Find where the given text appears and provide that cell's center as [x, y] coordinate. 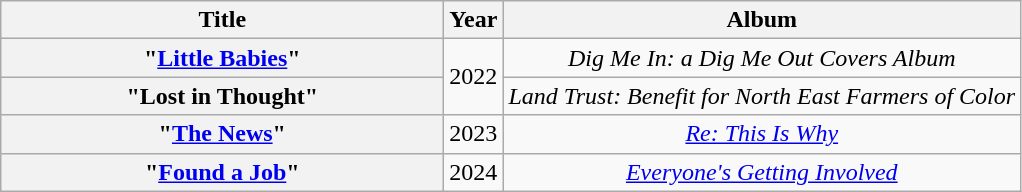
"The News" [222, 134]
Album [762, 20]
2023 [474, 134]
"Little Babies" [222, 58]
Re: This Is Why [762, 134]
Everyone's Getting Involved [762, 172]
"Found a Job" [222, 172]
2022 [474, 77]
Dig Me In: a Dig Me Out Covers Album [762, 58]
"Lost in Thought" [222, 96]
Land Trust: Benefit for North East Farmers of Color [762, 96]
Year [474, 20]
2024 [474, 172]
Title [222, 20]
